Return the [x, y] coordinate for the center point of the cell that contains the specified text.  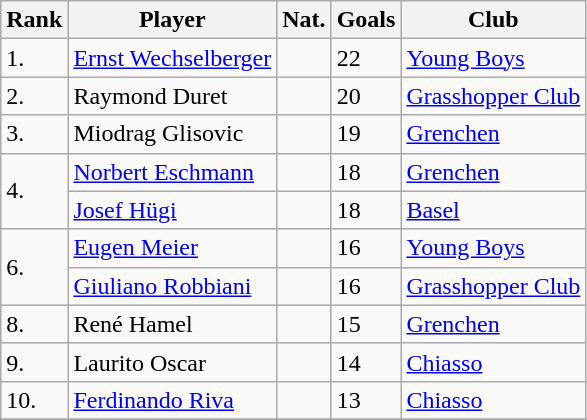
Goals [366, 20]
Club [494, 20]
6. [34, 267]
14 [366, 362]
22 [366, 58]
Ferdinando Riva [172, 400]
3. [34, 134]
4. [34, 191]
8. [34, 324]
Josef Hügi [172, 210]
9. [34, 362]
René Hamel [172, 324]
1. [34, 58]
Player [172, 20]
13 [366, 400]
Laurito Oscar [172, 362]
Raymond Duret [172, 96]
15 [366, 324]
Basel [494, 210]
Rank [34, 20]
2. [34, 96]
Ernst Wechselberger [172, 58]
20 [366, 96]
Norbert Eschmann [172, 172]
Miodrag Glisovic [172, 134]
Giuliano Robbiani [172, 286]
10. [34, 400]
Nat. [304, 20]
19 [366, 134]
Eugen Meier [172, 248]
